Find where the given text appears and provide that cell's center as [X, Y] coordinate. 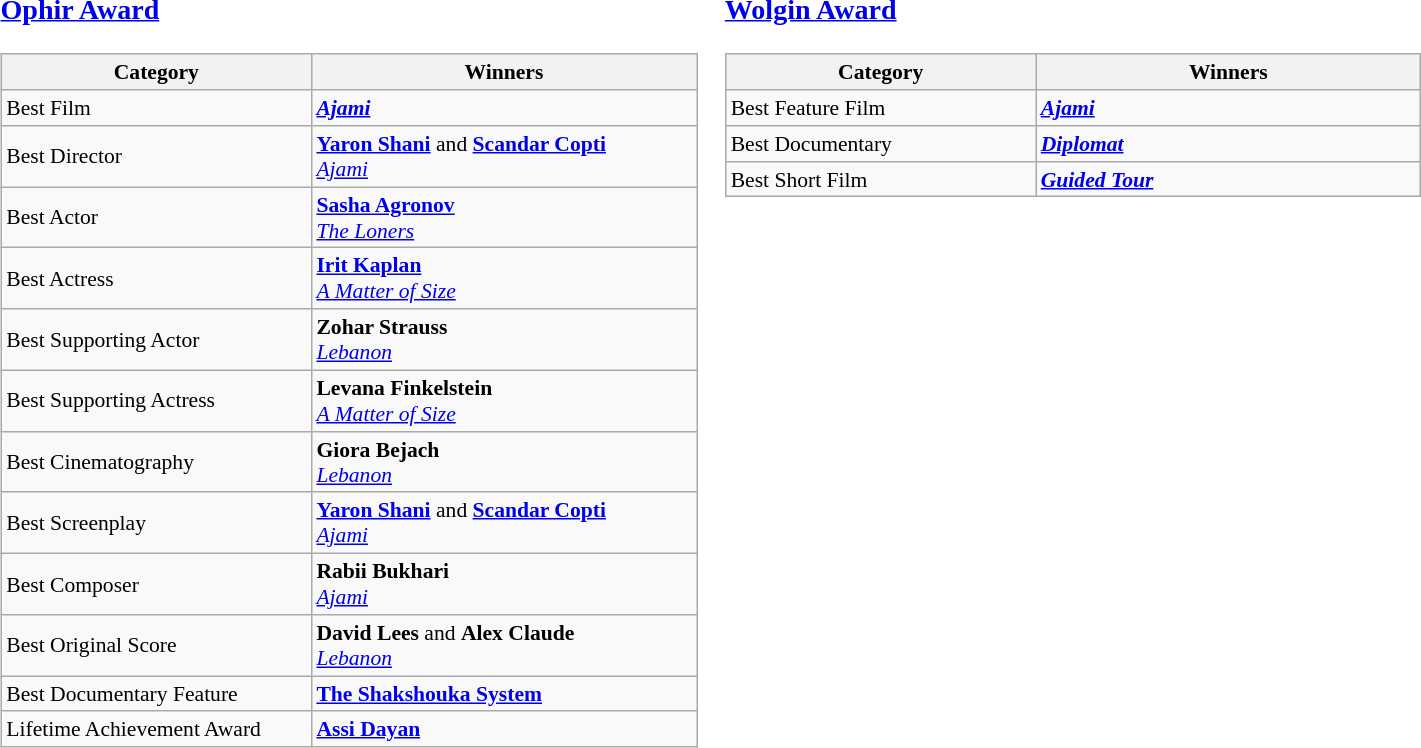
David Lees and Alex ClaudeLebanon [504, 646]
The Shakshouka System [504, 694]
Best Documentary Feature [156, 694]
Best Supporting Actor [156, 340]
Best Director [156, 156]
Best Feature Film [881, 108]
Best Screenplay [156, 522]
Best Film [156, 108]
Best Supporting Actress [156, 400]
Lifetime Achievement Award [156, 729]
Irit KaplanA Matter of Size [504, 278]
Giora BejachLebanon [504, 462]
Diplomat [1228, 144]
Best Short Film [881, 179]
Assi Dayan [504, 729]
Best Actress [156, 278]
Best Actor [156, 218]
Zohar StraussLebanon [504, 340]
Best Composer [156, 584]
Rabii BukhariAjami [504, 584]
Sasha AgronovThe Loners [504, 218]
Levana FinkelsteinA Matter of Size [504, 400]
Best Original Score [156, 646]
Best Cinematography [156, 462]
Guided Tour [1228, 179]
Best Documentary [881, 144]
